Locate the cell with the specified text and output its (X, Y) center coordinate. 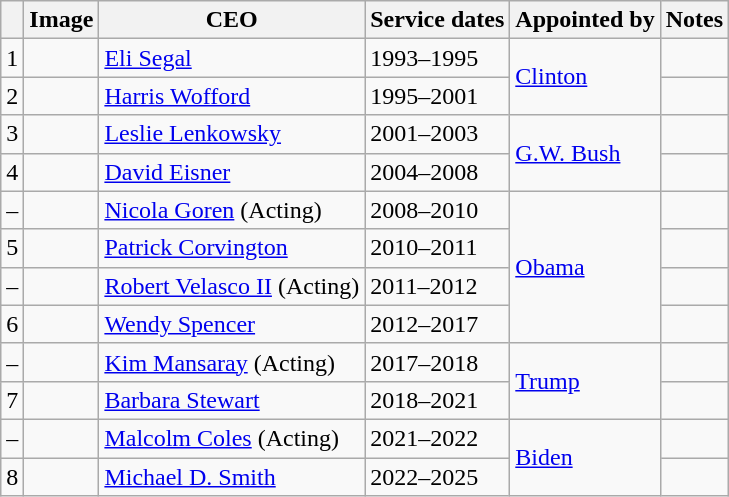
1993–1995 (438, 58)
2010–2011 (438, 248)
Nicola Goren (Acting) (232, 210)
2004–2008 (438, 172)
4 (12, 172)
Service dates (438, 20)
Barbara Stewart (232, 400)
8 (12, 477)
Clinton (585, 77)
1 (12, 58)
5 (12, 248)
Michael D. Smith (232, 477)
CEO (232, 20)
David Eisner (232, 172)
Biden (585, 457)
3 (12, 134)
2017–2018 (438, 362)
2012–2017 (438, 324)
Robert Velasco II (Acting) (232, 286)
Obama (585, 267)
2018–2021 (438, 400)
Appointed by (585, 20)
Image (62, 20)
2008–2010 (438, 210)
2001–2003 (438, 134)
2011–2012 (438, 286)
Harris Wofford (232, 96)
2022–2025 (438, 477)
Notes (694, 20)
G.W. Bush (585, 153)
6 (12, 324)
Kim Mansaray (Acting) (232, 362)
Wendy Spencer (232, 324)
1995–2001 (438, 96)
2 (12, 96)
Patrick Corvington (232, 248)
2021–2022 (438, 438)
Malcolm Coles (Acting) (232, 438)
Eli Segal (232, 58)
Trump (585, 381)
7 (12, 400)
Leslie Lenkowsky (232, 134)
